Output the (X, Y) coordinate of the center of the cell containing the given text.  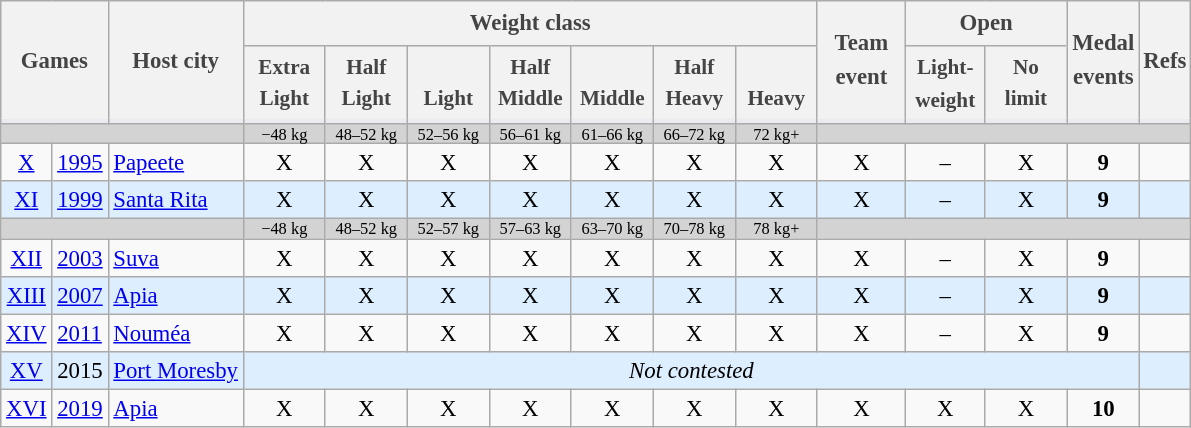
Santa Rita (176, 200)
52–57 kg (448, 229)
XIII (26, 295)
Teamevent (861, 60)
Nolimit (1026, 82)
Middle (612, 82)
XI (26, 200)
Nouméa (176, 333)
2019 (80, 408)
Light-weight (945, 82)
78 kg+ (776, 229)
2015 (80, 371)
HalfMiddle (530, 82)
Heavy (776, 82)
61–66 kg (612, 133)
XV (26, 371)
2003 (80, 258)
2011 (80, 333)
57–63 kg (530, 229)
66–72 kg (694, 133)
Papeete (176, 163)
HalfHeavy (694, 82)
HalfLight (366, 82)
52–56 kg (448, 133)
72 kg+ (776, 133)
70–78 kg (694, 229)
Games (54, 60)
Suva (176, 258)
63–70 kg (612, 229)
Light (448, 82)
Not contested (691, 371)
XIV (26, 333)
Refs (1166, 60)
Port Moresby (176, 371)
Open (986, 24)
Host city (176, 60)
10 (1104, 408)
ExtraLight (284, 82)
56–61 kg (530, 133)
Medalevents (1104, 60)
XII (26, 258)
1995 (80, 163)
Weight class (530, 24)
2007 (80, 295)
1999 (80, 200)
XVI (26, 408)
